Return [x, y] of the center of cell containing provided text 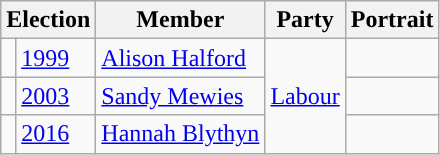
1999 [56, 58]
Election [48, 20]
2016 [56, 134]
Member [180, 20]
2003 [56, 96]
Labour [305, 96]
Sandy Mewies [180, 96]
Party [305, 20]
Hannah Blythyn [180, 134]
Alison Halford [180, 58]
Portrait [392, 20]
